Identify which cell holds the provided text, then report its [X, Y] central coordinate. 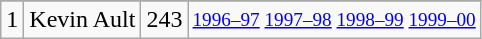
1996–97 1997–98 1998–99 1999–00 [334, 20]
243 [164, 20]
1 [12, 20]
Kevin Ault [82, 20]
